Extract the (X, Y) coordinate from the center of the cell holding the provided text.  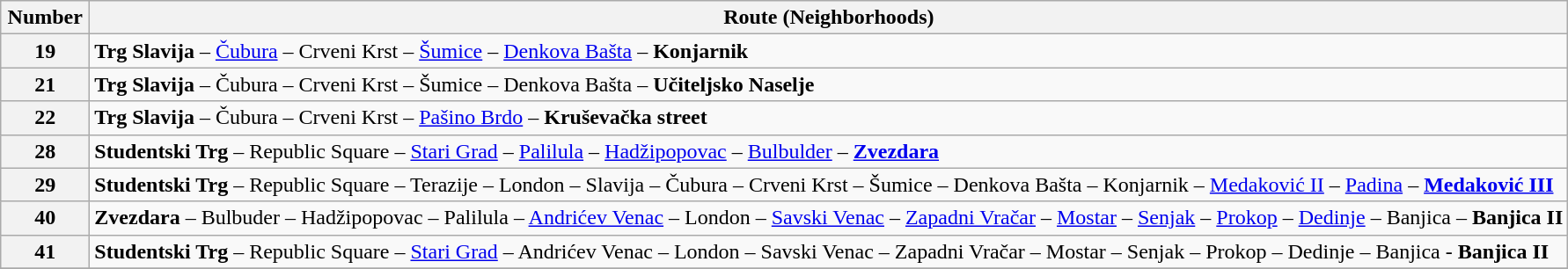
Studentski Trg – Republic Square – Stari Grad – Palilula – Hadžipopovac – Bulbulder – Zvezdara (829, 151)
Number (46, 18)
41 (46, 251)
19 (46, 51)
28 (46, 151)
Route (Neighborhoods) (829, 18)
22 (46, 118)
Trg Slavija – Čubura – Crveni Krst – Pašino Brdo – Kruševačka street (829, 118)
Trg Slavija – Čubura – Crveni Krst – Šumice – Denkova Bašta – Učiteljsko Naselje (829, 84)
21 (46, 84)
Trg Slavija – Čubura – Crveni Krst – Šumice – Denkova Bašta – Konjarnik (829, 51)
29 (46, 185)
40 (46, 218)
